From the cell containing the given text, extract its center point as [X, Y] coordinate. 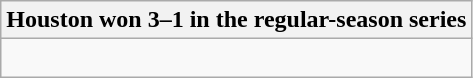
Houston won 3–1 in the regular-season series [236, 20]
